Identify which cell holds the provided text, then report its (X, Y) central coordinate. 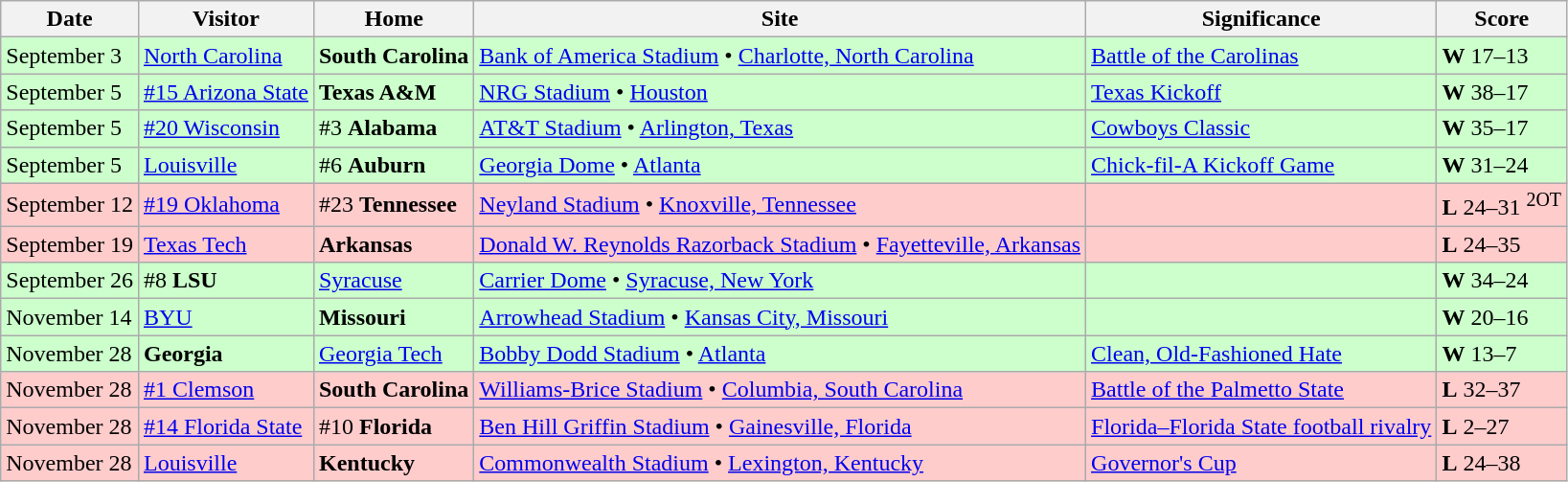
#1 Clemson (226, 390)
Bank of America Stadium • Charlotte, North Carolina (780, 56)
Carrier Dome • Syracuse, New York (780, 281)
Georgia Tech (393, 354)
W 17–13 (1502, 56)
W 31–24 (1502, 165)
Visitor (226, 19)
Battle of the Carolinas (1261, 56)
Kentucky (393, 463)
L 32–37 (1502, 390)
Texas A&M (393, 92)
Cowboys Classic (1261, 128)
BYU (226, 317)
Williams-Brice Stadium • Columbia, South Carolina (780, 390)
Score (1502, 19)
#10 Florida (393, 426)
L 24–31 2OT (1502, 205)
Site (780, 19)
Bobby Dodd Stadium • Atlanta (780, 354)
W 35–17 (1502, 128)
#3 Alabama (393, 128)
#6 Auburn (393, 165)
L 24–38 (1502, 463)
Arrowhead Stadium • Kansas City, Missouri (780, 317)
#19 Oklahoma (226, 205)
Syracuse (393, 281)
November 14 (70, 317)
NRG Stadium • Houston (780, 92)
September 19 (70, 244)
W 13–7 (1502, 354)
North Carolina (226, 56)
Chick-fil-A Kickoff Game (1261, 165)
W 20–16 (1502, 317)
Texas Kickoff (1261, 92)
#15 Arizona State (226, 92)
Commonwealth Stadium • Lexington, Kentucky (780, 463)
#14 Florida State (226, 426)
Ben Hill Griffin Stadium • Gainesville, Florida (780, 426)
Date (70, 19)
#8 LSU (226, 281)
Significance (1261, 19)
Georgia Dome • Atlanta (780, 165)
Texas Tech (226, 244)
L 24–35 (1502, 244)
Governor's Cup (1261, 463)
Battle of the Palmetto State (1261, 390)
Missouri (393, 317)
Home (393, 19)
September 3 (70, 56)
Clean, Old-Fashioned Hate (1261, 354)
#20 Wisconsin (226, 128)
Donald W. Reynolds Razorback Stadium • Fayetteville, Arkansas (780, 244)
Neyland Stadium • Knoxville, Tennessee (780, 205)
L 2–27 (1502, 426)
AT&T Stadium • Arlington, Texas (780, 128)
W 38–17 (1502, 92)
Florida–Florida State football rivalry (1261, 426)
September 12 (70, 205)
W 34–24 (1502, 281)
Arkansas (393, 244)
September 26 (70, 281)
#23 Tennessee (393, 205)
Georgia (226, 354)
